Locate the cell with the specified text and output its (x, y) center coordinate. 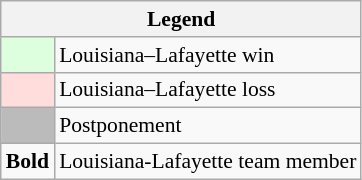
Legend (182, 19)
Bold (28, 162)
Postponement (208, 126)
Louisiana-Lafayette team member (208, 162)
Louisiana–Lafayette loss (208, 90)
Louisiana–Lafayette win (208, 55)
